Output the [X, Y] coordinate of the center of the cell containing the given text.  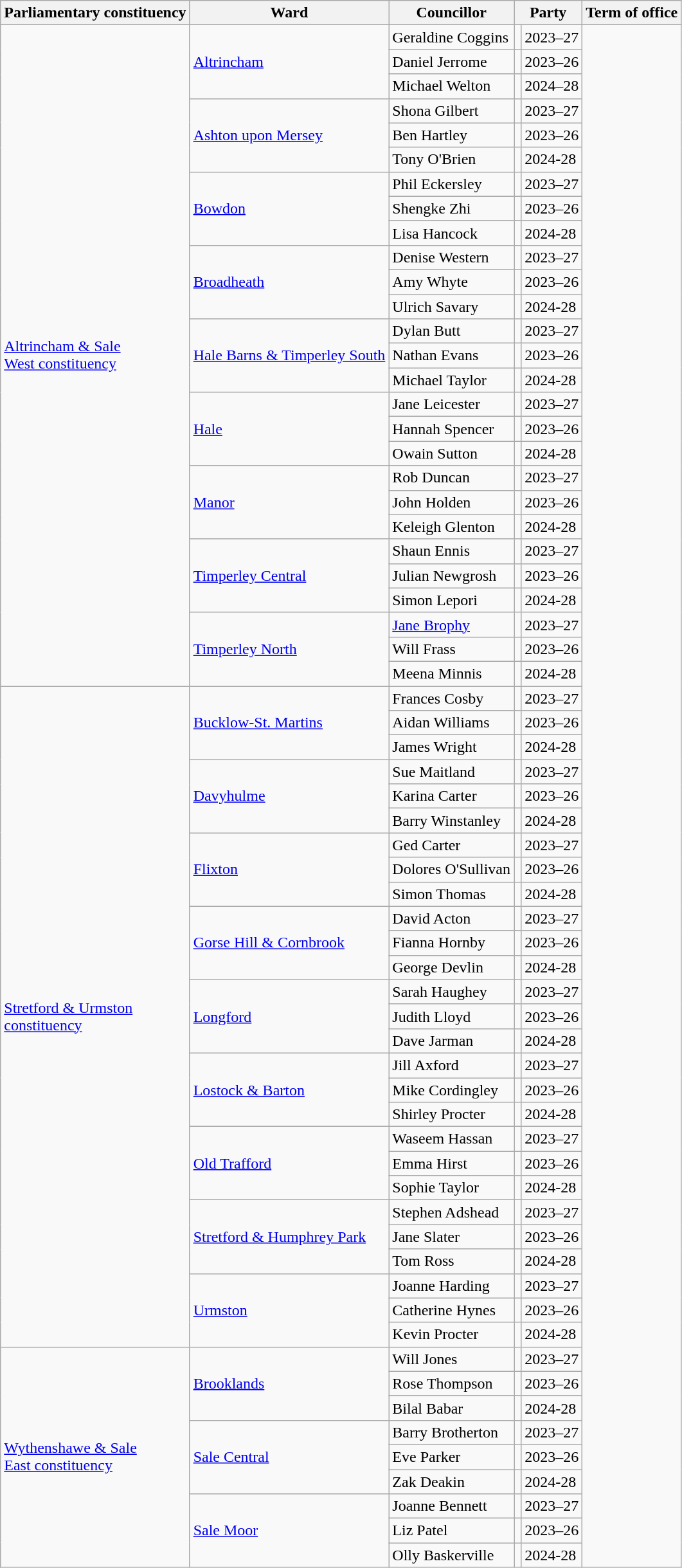
Michael Welton [451, 86]
Geraldine Coggins [451, 37]
John Holden [451, 502]
Ashton upon Mersey [289, 135]
Manor [289, 502]
Brooklands [289, 1383]
Michael Taylor [451, 380]
Mike Cordingley [451, 1090]
Emma Hirst [451, 1163]
James Wright [451, 747]
Gorse Hill & Cornbrook [289, 943]
Frances Cosby [451, 698]
Jane Slater [451, 1237]
Joanne Bennett [451, 1506]
Shona Gilbert [451, 111]
Simon Lepori [451, 600]
Sophie Taylor [451, 1188]
Denise Western [451, 257]
Waseem Hassan [451, 1139]
Timperley Central [289, 576]
Meena Minnis [451, 673]
Rose Thompson [451, 1383]
George Devlin [451, 967]
Kevin Procter [451, 1335]
Olly Baskerville [451, 1555]
Julian Newgrosh [451, 576]
Bowdon [289, 208]
Party [548, 13]
Lostock & Barton [289, 1089]
Fianna Hornby [451, 943]
Tom Ross [451, 1261]
Old Trafford [289, 1163]
Dylan Butt [451, 331]
Term of office [632, 13]
Longford [289, 1016]
Ben Hartley [451, 135]
Shaun Ennis [451, 551]
Barry Winstanley [451, 821]
Wythenshawe & SaleEast constituency [95, 1457]
Simon Thomas [451, 894]
Urmston [289, 1310]
Aidan Williams [451, 723]
David Acton [451, 918]
Owain Sutton [451, 453]
Amy Whyte [451, 282]
Altrincham & SaleWest constituency [95, 356]
Liz Patel [451, 1531]
Flixton [289, 870]
2024–28 [552, 86]
Stephen Adshead [451, 1212]
Ged Carter [451, 845]
Jill Axford [451, 1065]
Sale Moor [289, 1531]
Timperley North [289, 649]
Keleigh Glenton [451, 527]
Will Jones [451, 1359]
Daniel Jerrome [451, 62]
Eve Parker [451, 1457]
Ulrich Savary [451, 307]
Shirley Procter [451, 1115]
Jane Brophy [451, 624]
Bilal Babar [451, 1408]
Hannah Spencer [451, 429]
Phil Eckersley [451, 184]
Sue Maitland [451, 772]
Barry Brotherton [451, 1432]
Altrincham [289, 62]
Stretford & Humphrey Park [289, 1237]
Dave Jarman [451, 1041]
Ward [289, 13]
Hale Barns & Timperley South [289, 356]
Lisa Hancock [451, 233]
Rob Duncan [451, 478]
Nathan Evans [451, 356]
Sale Central [289, 1457]
Hale [289, 429]
Zak Deakin [451, 1481]
Karina Carter [451, 796]
Will Frass [451, 649]
Stretford & Urmston constituency [95, 1016]
Shengke Zhi [451, 208]
Davyhulme [289, 796]
Jane Leicester [451, 405]
Judith Lloyd [451, 1016]
Tony O'Brien [451, 160]
Catherine Hynes [451, 1310]
Dolores O'Sullivan [451, 870]
Parliamentary constituency [95, 13]
Bucklow-St. Martins [289, 722]
Joanne Harding [451, 1286]
Broadheath [289, 282]
Councillor [451, 13]
Sarah Haughey [451, 992]
